Output the (X, Y) coordinate of the center of the cell containing the given text.  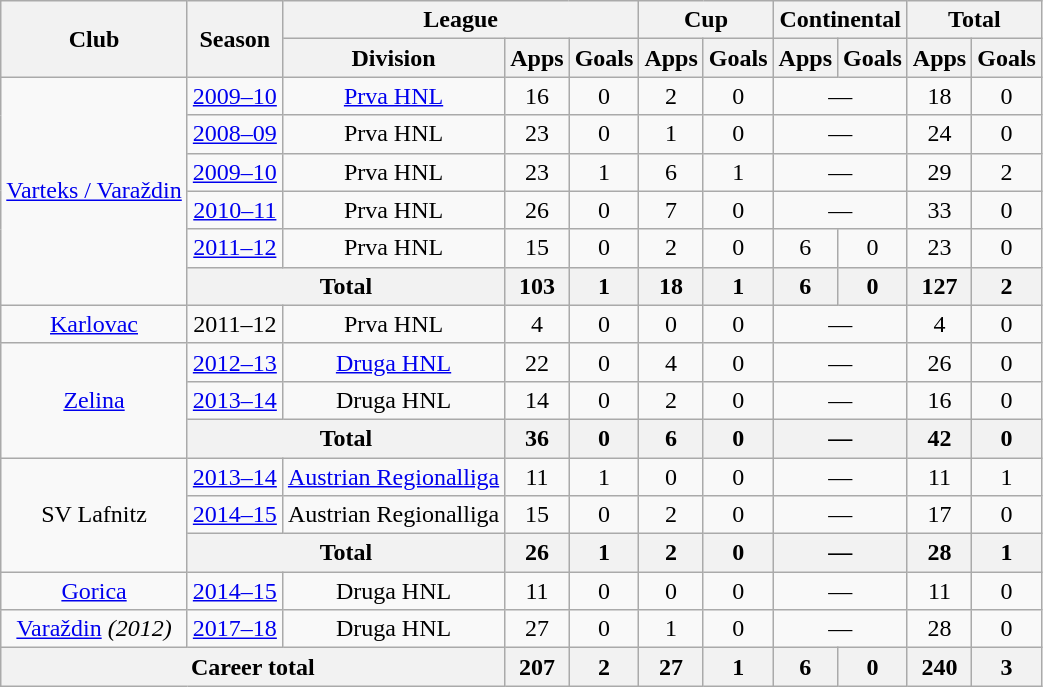
103 (537, 286)
42 (939, 438)
Division (393, 58)
Varaždin (2012) (94, 629)
207 (537, 667)
Zelina (94, 400)
127 (939, 286)
29 (939, 172)
24 (939, 134)
Cup (706, 20)
36 (537, 438)
17 (939, 515)
Career total (253, 667)
2008–09 (234, 134)
7 (671, 210)
33 (939, 210)
Varteks / Varaždin (94, 191)
Season (234, 39)
Continental (840, 20)
2012–13 (234, 362)
2010–11 (234, 210)
League (460, 20)
22 (537, 362)
2017–18 (234, 629)
SV Lafnitz (94, 515)
14 (537, 400)
3 (1007, 667)
Club (94, 39)
Karlovac (94, 324)
Gorica (94, 591)
240 (939, 667)
